Identify which cell holds the provided text, then report its (X, Y) central coordinate. 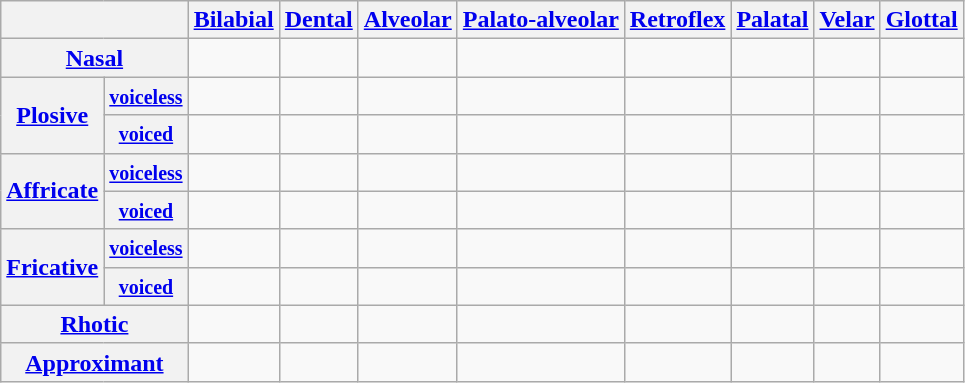
Dental (318, 20)
Bilabial (234, 20)
Palato-alveolar (540, 20)
Rhotic (94, 324)
Plosive (52, 115)
Approximant (94, 362)
Fricative (52, 267)
Nasal (94, 58)
Retroflex (678, 20)
Affricate (52, 191)
Glottal (922, 20)
Alveolar (408, 20)
Palatal (772, 20)
Velar (847, 20)
